Search for the cell housing the specified text and yield its [x, y] center coordinate. 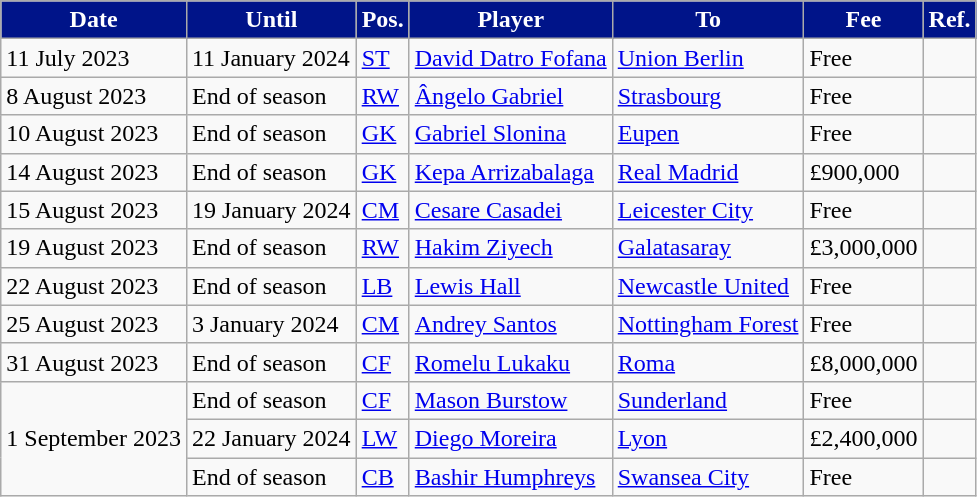
11 January 2024 [271, 58]
Strasbourg [708, 96]
Player [510, 20]
LB [382, 286]
Fee [864, 20]
David Datro Fofana [510, 58]
Bashir Humphreys [510, 477]
Romelu Lukaku [510, 362]
22 January 2024 [271, 438]
22 August 2023 [94, 286]
Hakim Ziyech [510, 248]
£900,000 [864, 172]
Real Madrid [708, 172]
1 September 2023 [94, 438]
19 August 2023 [94, 248]
Gabriel Slonina [510, 134]
LW [382, 438]
3 January 2024 [271, 324]
Until [271, 20]
Mason Burstow [510, 400]
£3,000,000 [864, 248]
To [708, 20]
ST [382, 58]
10 August 2023 [94, 134]
CB [382, 477]
Newcastle United [708, 286]
Andrey Santos [510, 324]
11 July 2023 [94, 58]
Ângelo Gabriel [510, 96]
Lyon [708, 438]
£8,000,000 [864, 362]
Cesare Casadei [510, 210]
Leicester City [708, 210]
Kepa Arrizabalaga [510, 172]
Ref. [950, 20]
Pos. [382, 20]
Eupen [708, 134]
£2,400,000 [864, 438]
Roma [708, 362]
Sunderland [708, 400]
Nottingham Forest [708, 324]
Union Berlin [708, 58]
Date [94, 20]
Swansea City [708, 477]
14 August 2023 [94, 172]
31 August 2023 [94, 362]
Galatasaray [708, 248]
25 August 2023 [94, 324]
Diego Moreira [510, 438]
15 August 2023 [94, 210]
Lewis Hall [510, 286]
8 August 2023 [94, 96]
19 January 2024 [271, 210]
